Scan for the cell matching the given text and deliver its (x, y) coordinate at center. 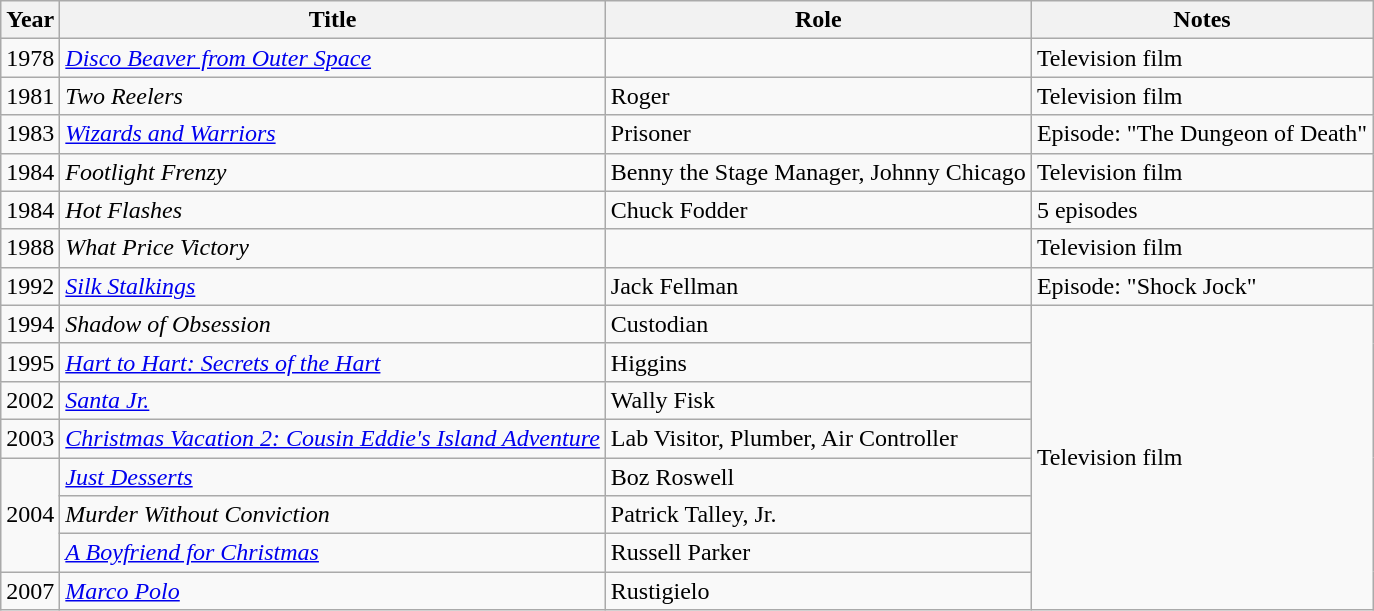
1994 (30, 324)
Wizards and Warriors (333, 134)
1983 (30, 134)
1992 (30, 286)
Notes (1202, 20)
Hart to Hart: Secrets of the Hart (333, 362)
Hot Flashes (333, 210)
2007 (30, 591)
Patrick Talley, Jr. (818, 515)
Roger (818, 96)
A Boyfriend for Christmas (333, 553)
Role (818, 20)
Christmas Vacation 2: Cousin Eddie's Island Adventure (333, 438)
Murder Without Conviction (333, 515)
Year (30, 20)
1978 (30, 58)
Two Reelers (333, 96)
Jack Fellman (818, 286)
Just Desserts (333, 477)
2004 (30, 515)
Russell Parker (818, 553)
Rustigielo (818, 591)
1988 (30, 248)
Shadow of Obsession (333, 324)
Wally Fisk (818, 400)
Marco Polo (333, 591)
2003 (30, 438)
2002 (30, 400)
What Price Victory (333, 248)
5 episodes (1202, 210)
Chuck Fodder (818, 210)
Lab Visitor, Plumber, Air Controller (818, 438)
Episode: "Shock Jock" (1202, 286)
Episode: "The Dungeon of Death" (1202, 134)
Disco Beaver from Outer Space (333, 58)
Boz Roswell (818, 477)
Silk Stalkings (333, 286)
Benny the Stage Manager, Johnny Chicago (818, 172)
Title (333, 20)
Footlight Frenzy (333, 172)
1995 (30, 362)
Custodian (818, 324)
Santa Jr. (333, 400)
Higgins (818, 362)
Prisoner (818, 134)
1981 (30, 96)
